For the text-containing cell, return its midpoint in [X, Y] coordinate format. 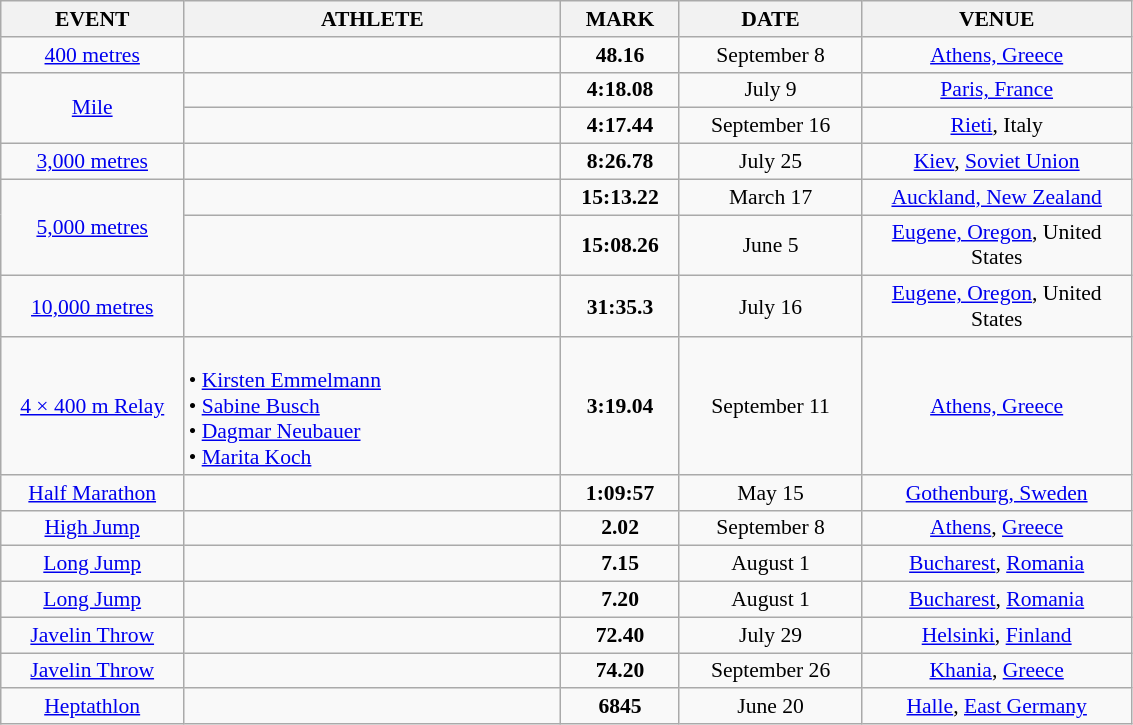
Gothenburg, Sweden [996, 493]
5,000 metres [92, 228]
June 5 [770, 246]
7.15 [620, 564]
4 × 400 m Relay [92, 406]
10,000 metres [92, 306]
7.20 [620, 600]
2.02 [620, 528]
VENUE [996, 19]
Rieti, Italy [996, 126]
Kiev, Soviet Union [996, 162]
15:08.26 [620, 246]
June 20 [770, 707]
8:26.78 [620, 162]
EVENT [92, 19]
Helsinki, Finland [996, 635]
4:18.08 [620, 90]
1:09:57 [620, 493]
74.20 [620, 671]
September 16 [770, 126]
September 11 [770, 406]
MARK [620, 19]
31:35.3 [620, 306]
Khania, Greece [996, 671]
May 15 [770, 493]
Halle, East Germany [996, 707]
DATE [770, 19]
March 17 [770, 197]
15:13.22 [620, 197]
High Jump [92, 528]
400 metres [92, 55]
Paris, France [996, 90]
July 29 [770, 635]
Auckland, New Zealand [996, 197]
72.40 [620, 635]
48.16 [620, 55]
Mile [92, 108]
July 16 [770, 306]
6845 [620, 707]
Half Marathon [92, 493]
4:17.44 [620, 126]
September 26 [770, 671]
• Kirsten Emmelmann• Sabine Busch• Dagmar Neubauer• Marita Koch [372, 406]
3:19.04 [620, 406]
July 25 [770, 162]
3,000 metres [92, 162]
Heptathlon [92, 707]
ATHLETE [372, 19]
July 9 [770, 90]
